Locate the cell with the specified text and output its [x, y] center coordinate. 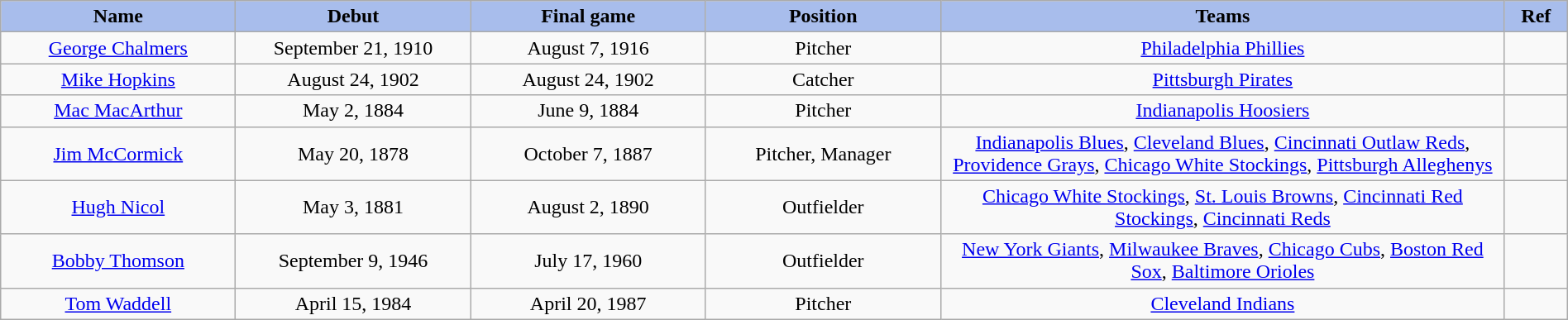
Mac MacArthur [118, 111]
New York Giants, Milwaukee Braves, Chicago Cubs, Boston Red Sox, Baltimore Orioles [1222, 261]
Catcher [823, 79]
May 2, 1884 [353, 111]
May 3, 1881 [353, 207]
Indianapolis Blues, Cleveland Blues, Cincinnati Outlaw Reds, Providence Grays, Chicago White Stockings, Pittsburgh Alleghenys [1222, 154]
July 17, 1960 [588, 261]
April 15, 1984 [353, 303]
Name [118, 17]
Cleveland Indians [1222, 303]
April 20, 1987 [588, 303]
May 20, 1878 [353, 154]
Bobby Thomson [118, 261]
Position [823, 17]
June 9, 1884 [588, 111]
Ref [1536, 17]
Pitcher, Manager [823, 154]
October 7, 1887 [588, 154]
Mike Hopkins [118, 79]
Teams [1222, 17]
Tom Waddell [118, 303]
Debut [353, 17]
September 21, 1910 [353, 48]
Jim McCormick [118, 154]
Hugh Nicol [118, 207]
George Chalmers [118, 48]
Pittsburgh Pirates [1222, 79]
August 2, 1890 [588, 207]
Philadelphia Phillies [1222, 48]
Indianapolis Hoosiers [1222, 111]
September 9, 1946 [353, 261]
August 7, 1916 [588, 48]
Final game [588, 17]
Chicago White Stockings, St. Louis Browns, Cincinnati Red Stockings, Cincinnati Reds [1222, 207]
